Detect which cell encompasses the target text, then output its [X, Y] center coordinate. 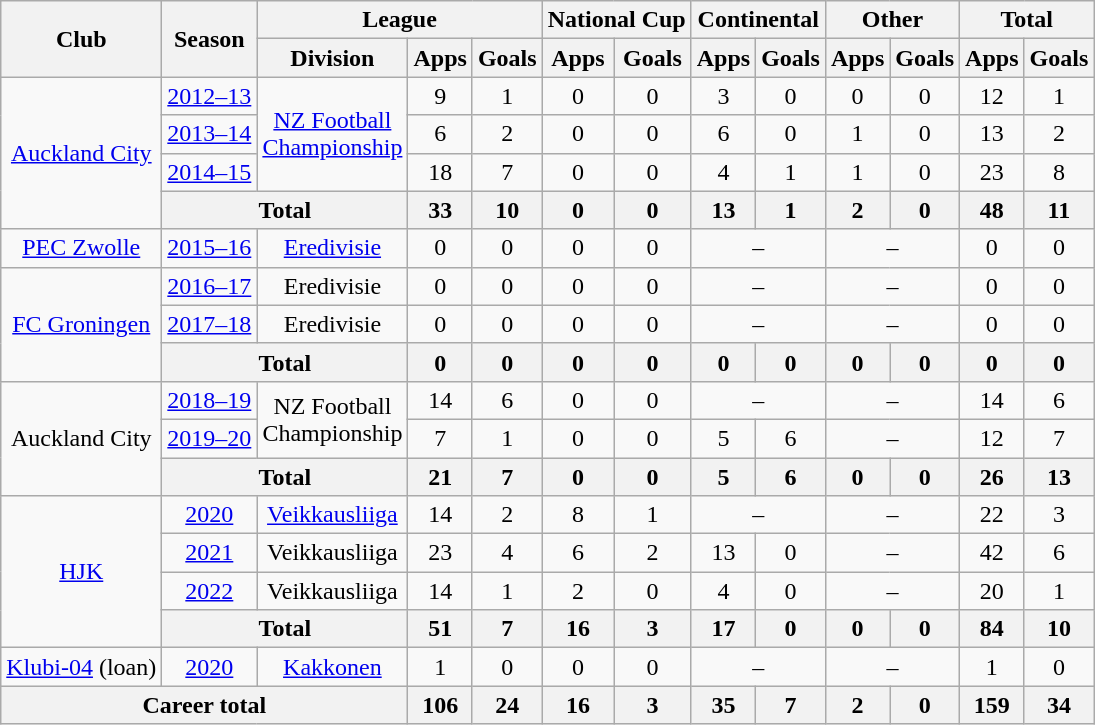
159 [992, 705]
106 [440, 705]
Career total [204, 705]
Season [210, 39]
FC Groningen [82, 324]
2021 [210, 553]
22 [992, 515]
20 [992, 591]
34 [1059, 705]
21 [440, 477]
Club [82, 39]
26 [992, 477]
2019–20 [210, 438]
Other [892, 20]
2015–16 [210, 248]
Klubi-04 (loan) [82, 667]
2017–18 [210, 324]
24 [507, 705]
18 [440, 172]
84 [992, 629]
National Cup [616, 20]
17 [723, 629]
51 [440, 629]
HJK [82, 572]
Continental [758, 20]
42 [992, 553]
35 [723, 705]
9 [440, 96]
2014–15 [210, 172]
33 [440, 210]
2012–13 [210, 96]
Division [332, 58]
2018–19 [210, 400]
48 [992, 210]
2016–17 [210, 286]
2022 [210, 591]
Kakkonen [332, 667]
PEC Zwolle [82, 248]
League [400, 20]
11 [1059, 210]
2013–14 [210, 134]
